Scan for the cell matching the given text and deliver its (x, y) coordinate at center. 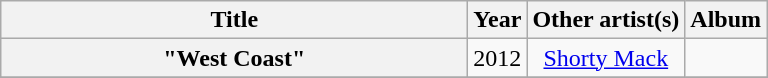
2012 (498, 58)
Title (234, 20)
"West Coast" (234, 58)
Shorty Mack (606, 58)
Year (498, 20)
Album (726, 20)
Other artist(s) (606, 20)
